Pinpoint the cell where the given text exists, returning its (x, y) midpoint coordinate. 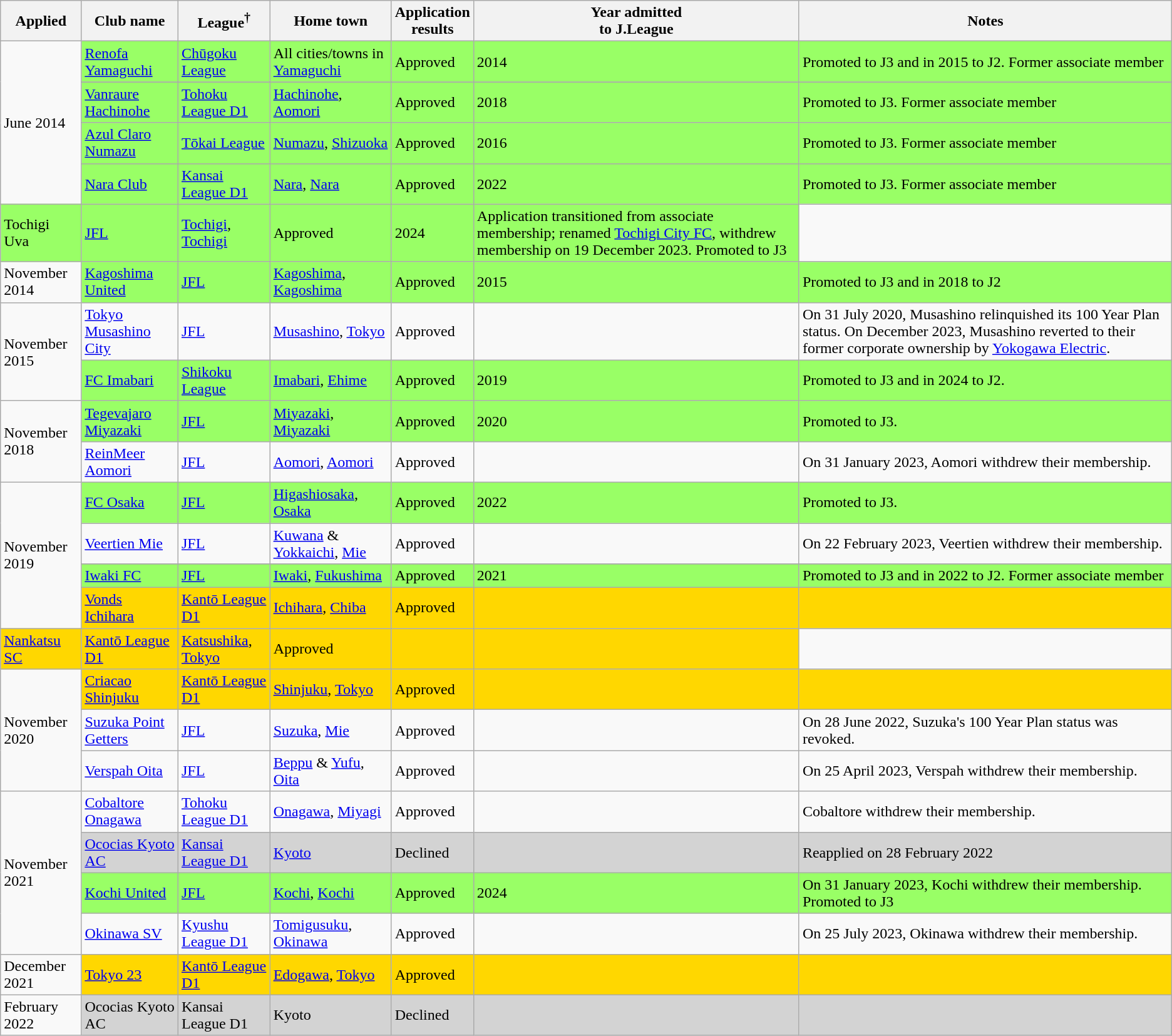
Cobaltore withdrew their membership. (985, 811)
FC Imabari (130, 381)
Kagoshima, Kagoshima (331, 282)
Kochi, Kochi (331, 893)
November 2014 (41, 282)
Tochigi Uva (41, 233)
Hachinohe, Aomori (331, 103)
2021 (636, 576)
Numazu, Shizuoka (331, 143)
Suzuka, Mie (331, 730)
Nankatsu SC (41, 649)
Tegevajaro Miyazaki (130, 421)
2020 (636, 421)
Kuwana & Yokkaichi, Mie (331, 543)
2014 (636, 61)
Suzuka Point Getters (130, 730)
Tokyo 23 (130, 974)
Promoted to J3 and in 2024 to J2. (985, 381)
November 2020 (41, 730)
On 31 January 2023, Kochi withdrew their membership. Promoted to J3 (985, 893)
Tōkai League (224, 143)
Criacao Shinjuku (130, 690)
Year admittedto J.League (636, 21)
Promoted to J3 and in 2015 to J2. Former associate member (985, 61)
Beppu & Yufu, Oita (331, 771)
ReinMeer Aomori (130, 462)
Aomori, Aomori (331, 462)
League† (224, 21)
Kyushu League D1 (224, 934)
November 2021 (41, 873)
Iwaki, Fukushima (331, 576)
November 2018 (41, 441)
Okinawa SV (130, 934)
Edogawa, Tokyo (331, 974)
Cobaltore Onagawa (130, 811)
Applicationresults (432, 21)
December 2021 (41, 974)
Application transitioned from associate membership; renamed Tochigi City FC, withdrew membership on 19 December 2023. Promoted to J3 (636, 233)
All cities/towns in Yamaguchi (331, 61)
Nara, Nara (331, 184)
Kochi United (130, 893)
Ichihara, Chiba (331, 608)
Renofa Yamaguchi (130, 61)
Reapplied on 28 February 2022 (985, 853)
Tochigi, Tochigi (224, 233)
On 28 June 2022, Suzuka's 100 Year Plan status was revoked. (985, 730)
Shikoku League (224, 381)
On 22 February 2023, Veertien withdrew their membership. (985, 543)
2019 (636, 381)
2015 (636, 282)
Applied (41, 21)
Club name (130, 21)
February 2022 (41, 1015)
2016 (636, 143)
June 2014 (41, 123)
Imabari, Ehime (331, 381)
Promoted to J3 and in 2018 to J2 (985, 282)
Nara Club (130, 184)
Tomigusuku, Okinawa (331, 934)
November 2019 (41, 555)
On 25 April 2023, Verspah withdrew their membership. (985, 771)
On 31 January 2023, Aomori withdrew their membership. (985, 462)
Vanraure Hachinohe (130, 103)
2018 (636, 103)
Katsushika, Tokyo (224, 649)
Chūgoku League (224, 61)
Kagoshima United (130, 282)
Home town (331, 21)
On 25 July 2023, Okinawa withdrew their membership. (985, 934)
FC Osaka (130, 502)
Notes (985, 21)
Musashino, Tokyo (331, 331)
Vonds Ichihara (130, 608)
Shinjuku, Tokyo (331, 690)
Verspah Oita (130, 771)
Onagawa, Miyagi (331, 811)
Miyazaki, Miyazaki (331, 421)
November 2015 (41, 352)
Veertien Mie (130, 543)
Azul Claro Numazu (130, 143)
Iwaki FC (130, 576)
Higashiosaka, Osaka (331, 502)
Promoted to J3 and in 2022 to J2. Former associate member (985, 576)
Tokyo Musashino City (130, 331)
